From the cell containing the given text, extract its center point as [X, Y] coordinate. 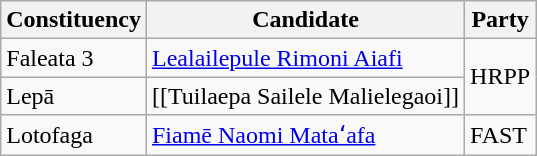
FAST [500, 135]
Lotofaga [74, 135]
Party [500, 20]
Candidate [305, 20]
HRPP [500, 77]
[[Tuilaepa Sailele Malielegaoi]] [305, 96]
Constituency [74, 20]
Lealailepule Rimoni Aiafi [305, 58]
Fiamē Naomi Mataʻafa [305, 135]
Faleata 3 [74, 58]
Lepā [74, 96]
